For the text-containing cell, return its midpoint in [X, Y] coordinate format. 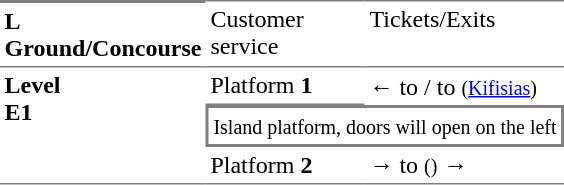
Customer service [286, 34]
LevelΕ1 [103, 126]
Platform 1 [286, 87]
Island platform, doors will open on the left [385, 126]
→ to () → [464, 166]
← to / to (Kifisias) [464, 87]
Tickets/Exits [464, 34]
LGround/Concourse [103, 34]
Platform 2 [286, 166]
